From the cell containing the given text, extract its center point as (x, y) coordinate. 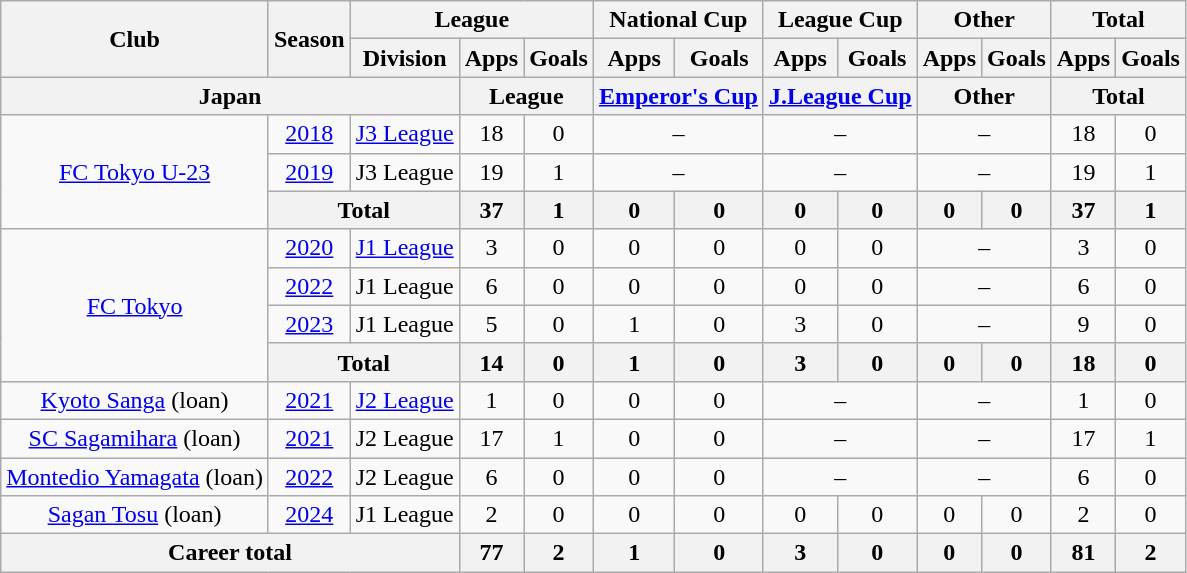
2019 (309, 172)
FC Tokyo (135, 305)
FC Tokyo U-23 (135, 172)
Club (135, 39)
2024 (309, 515)
2023 (309, 324)
Montedio Yamagata (loan) (135, 477)
Sagan Tosu (loan) (135, 515)
14 (491, 362)
Career total (230, 553)
77 (491, 553)
J.League Cup (840, 96)
National Cup (678, 20)
Season (309, 39)
81 (1083, 553)
5 (491, 324)
2018 (309, 134)
SC Sagamihara (loan) (135, 438)
Kyoto Sanga (loan) (135, 400)
Japan (230, 96)
Emperor's Cup (678, 96)
9 (1083, 324)
Division (404, 58)
2020 (309, 248)
League Cup (840, 20)
